Extract the [x, y] coordinate from the center of the cell holding the provided text.  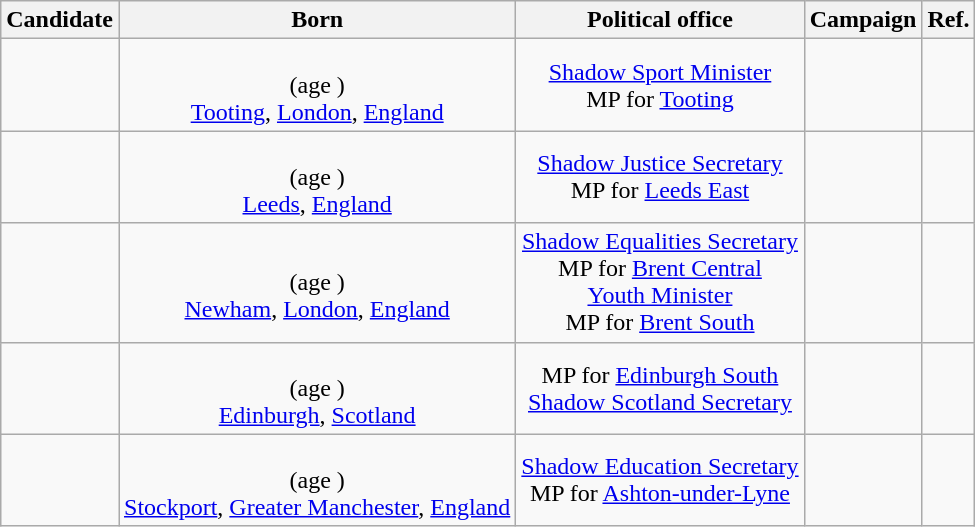
Shadow Sport Minister MP for Tooting [660, 85]
Political office [660, 20]
(age )Tooting, London, England [316, 85]
Shadow Justice Secretary MP for Leeds East [660, 177]
Shadow Equalities Secretary MP for Brent Central Youth Minister MP for Brent South [660, 282]
Shadow Education Secretary MP for Ashton-under-Lyne [660, 480]
(age )Stockport, Greater Manchester, England [316, 480]
(age )Leeds, England [316, 177]
Campaign [863, 20]
Born [316, 20]
(age )Newham, London, England [316, 282]
Candidate [60, 20]
(age )Edinburgh, Scotland [316, 388]
MP for Edinburgh South Shadow Scotland Secretary [660, 388]
Ref. [948, 20]
